Identify which cell holds the provided text, then report its (X, Y) central coordinate. 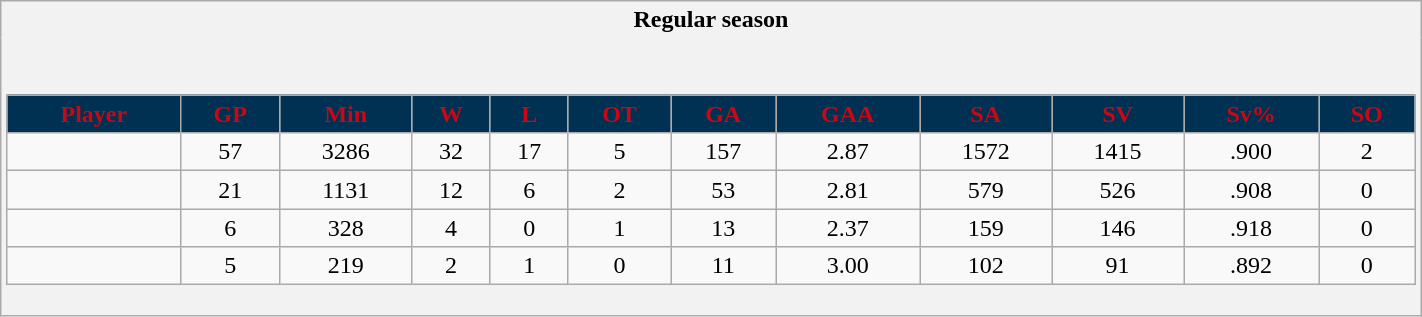
17 (529, 152)
2.81 (848, 190)
Player (94, 114)
W (451, 114)
.900 (1252, 152)
GAA (848, 114)
2.37 (848, 228)
OT (619, 114)
32 (451, 152)
.892 (1252, 266)
159 (986, 228)
GP (230, 114)
146 (1118, 228)
579 (986, 190)
328 (346, 228)
102 (986, 266)
Sv% (1252, 114)
L (529, 114)
Regular season (711, 20)
21 (230, 190)
.908 (1252, 190)
219 (346, 266)
91 (1118, 266)
526 (1118, 190)
13 (724, 228)
.918 (1252, 228)
4 (451, 228)
1415 (1118, 152)
GA (724, 114)
53 (724, 190)
1572 (986, 152)
SV (1118, 114)
157 (724, 152)
3.00 (848, 266)
1131 (346, 190)
11 (724, 266)
57 (230, 152)
2.87 (848, 152)
3286 (346, 152)
12 (451, 190)
Min (346, 114)
SO (1367, 114)
SA (986, 114)
